Output the (X, Y) coordinate of the center of the cell containing the given text.  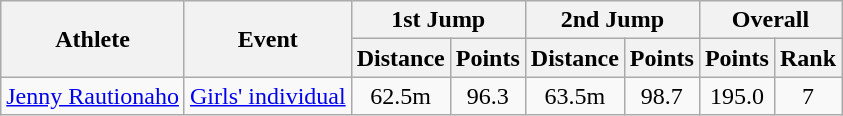
2nd Jump (612, 20)
63.5m (574, 96)
98.7 (662, 96)
62.5m (400, 96)
Rank (808, 58)
Jenny Rautionaho (93, 96)
Overall (770, 20)
Athlete (93, 39)
7 (808, 96)
Girls' individual (268, 96)
1st Jump (438, 20)
96.3 (488, 96)
Event (268, 39)
195.0 (736, 96)
